Provide the (x, y) coordinate of the cell's center where the given text is located.  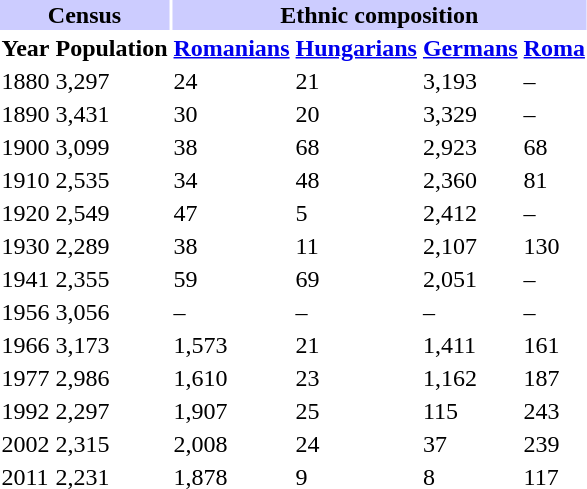
Romanians (232, 48)
81 (554, 180)
11 (356, 246)
Hungarians (356, 48)
1956 (26, 312)
3,193 (470, 81)
243 (554, 411)
Population (112, 48)
3,297 (112, 81)
1880 (26, 81)
30 (232, 114)
25 (356, 411)
1,162 (470, 378)
1,907 (232, 411)
1,610 (232, 378)
2,008 (232, 444)
2,297 (112, 411)
1920 (26, 213)
Germans (470, 48)
1992 (26, 411)
2,986 (112, 378)
130 (554, 246)
Ethnic composition (379, 15)
1900 (26, 147)
69 (356, 279)
2,360 (470, 180)
1966 (26, 345)
2,051 (470, 279)
187 (554, 378)
1890 (26, 114)
2,535 (112, 180)
115 (470, 411)
1930 (26, 246)
20 (356, 114)
2,289 (112, 246)
37 (470, 444)
Year (26, 48)
2,549 (112, 213)
Roma (554, 48)
1977 (26, 378)
239 (554, 444)
34 (232, 180)
161 (554, 345)
2,315 (112, 444)
5 (356, 213)
59 (232, 279)
23 (356, 378)
2,355 (112, 279)
3,431 (112, 114)
1,411 (470, 345)
Census (84, 15)
3,173 (112, 345)
3,329 (470, 114)
2,923 (470, 147)
3,099 (112, 147)
2,412 (470, 213)
3,056 (112, 312)
2002 (26, 444)
48 (356, 180)
1910 (26, 180)
2,107 (470, 246)
1941 (26, 279)
47 (232, 213)
1,573 (232, 345)
